Scan for the cell matching the given text and deliver its (X, Y) coordinate at center. 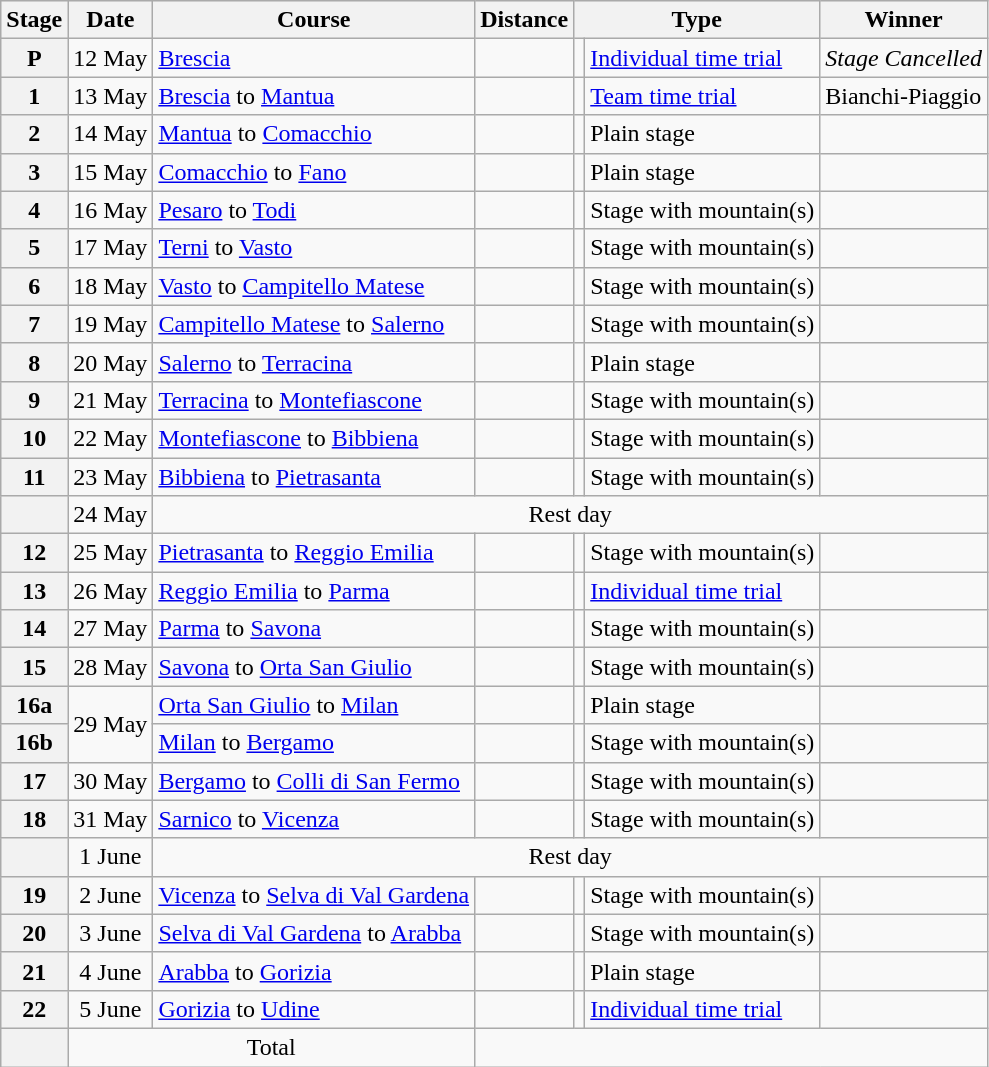
Bibbiena to Pietrasanta (314, 477)
Total (272, 1047)
18 (34, 819)
Pietrasanta to Reggio Emilia (314, 553)
13 (34, 591)
19 May (110, 324)
3 (34, 172)
3 June (110, 933)
30 May (110, 781)
23 May (110, 477)
Savona to Orta San Giulio (314, 667)
Team time trial (702, 96)
6 (34, 286)
Vicenza to Selva di Val Gardena (314, 895)
22 (34, 1009)
Brescia to Mantua (314, 96)
2 (34, 134)
Bianchi-Piaggio (904, 96)
4 (34, 210)
Mantua to Comacchio (314, 134)
16a (34, 705)
21 (34, 971)
Parma to Savona (314, 629)
27 May (110, 629)
Type (697, 20)
Campitello Matese to Salerno (314, 324)
15 May (110, 172)
Terni to Vasto (314, 248)
Date (110, 20)
11 (34, 477)
Course (314, 20)
5 June (110, 1009)
Stage Cancelled (904, 58)
Bergamo to Colli di San Fermo (314, 781)
9 (34, 400)
Vasto to Campitello Matese (314, 286)
17 (34, 781)
4 June (110, 971)
Gorizia to Udine (314, 1009)
19 (34, 895)
16 May (110, 210)
Orta San Giulio to Milan (314, 705)
Salerno to Terracina (314, 362)
17 May (110, 248)
21 May (110, 400)
Milan to Bergamo (314, 743)
Stage (34, 20)
1 (34, 96)
14 (34, 629)
Arabba to Gorizia (314, 971)
18 May (110, 286)
20 (34, 933)
7 (34, 324)
Brescia (314, 58)
2 June (110, 895)
24 May (110, 515)
26 May (110, 591)
16b (34, 743)
14 May (110, 134)
Pesaro to Todi (314, 210)
Winner (904, 20)
P (34, 58)
Reggio Emilia to Parma (314, 591)
1 June (110, 857)
Comacchio to Fano (314, 172)
Montefiascone to Bibbiena (314, 438)
22 May (110, 438)
31 May (110, 819)
Terracina to Montefiascone (314, 400)
25 May (110, 553)
13 May (110, 96)
Sarnico to Vicenza (314, 819)
5 (34, 248)
20 May (110, 362)
Distance (524, 20)
Selva di Val Gardena to Arabba (314, 933)
8 (34, 362)
15 (34, 667)
12 May (110, 58)
28 May (110, 667)
10 (34, 438)
29 May (110, 724)
12 (34, 553)
